Detect which cell encompasses the target text, then output its (x, y) center coordinate. 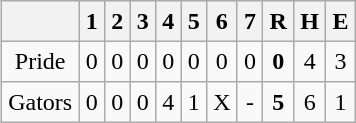
E (341, 21)
R (278, 21)
X (222, 102)
7 (250, 21)
Gators (40, 102)
2 (117, 21)
- (250, 102)
H (310, 21)
Pride (40, 61)
